Provide the [X, Y] coordinate of the cell's center where the given text is located.  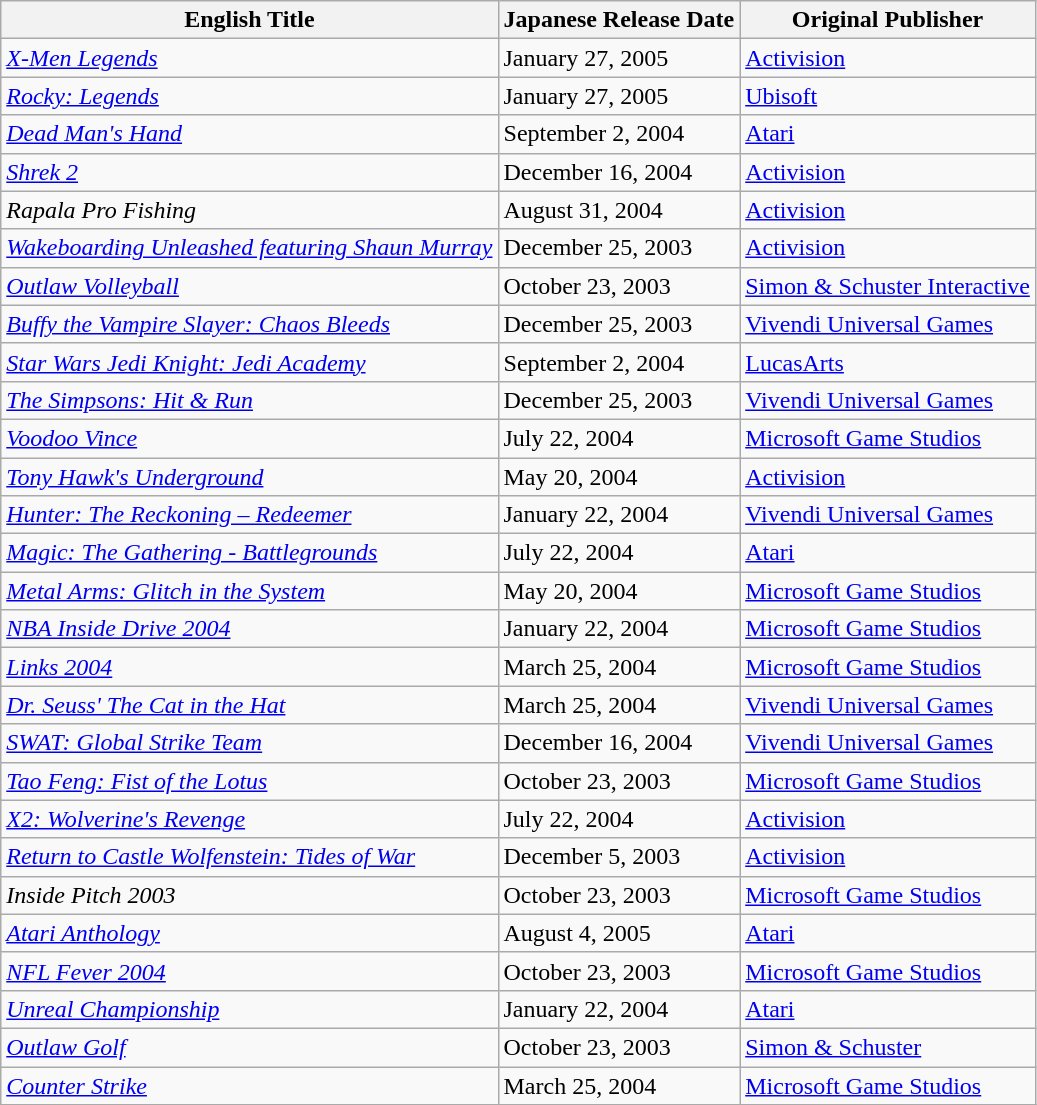
Hunter: The Reckoning – Redeemer [250, 515]
Return to Castle Wolfenstein: Tides of War [250, 857]
August 4, 2005 [619, 933]
SWAT: Global Strike Team [250, 743]
Simon & Schuster Interactive [888, 286]
Japanese Release Date [619, 20]
NFL Fever 2004 [250, 971]
LucasArts [888, 362]
English Title [250, 20]
X2: Wolverine's Revenge [250, 819]
Rapala Pro Fishing [250, 210]
The Simpsons: Hit & Run [250, 400]
Inside Pitch 2003 [250, 895]
Star Wars Jedi Knight: Jedi Academy [250, 362]
Simon & Schuster [888, 1047]
Dr. Seuss' The Cat in the Hat [250, 705]
NBA Inside Drive 2004 [250, 629]
Unreal Championship [250, 1009]
Buffy the Vampire Slayer: Chaos Bleeds [250, 324]
December 5, 2003 [619, 857]
Voodoo Vince [250, 438]
Tao Feng: Fist of the Lotus [250, 781]
Magic: The Gathering - Battlegrounds [250, 553]
Outlaw Volleyball [250, 286]
Ubisoft [888, 96]
Metal Arms: Glitch in the System [250, 591]
Wakeboarding Unleashed featuring Shaun Murray [250, 248]
Tony Hawk's Underground [250, 477]
Outlaw Golf [250, 1047]
Atari Anthology [250, 933]
August 31, 2004 [619, 210]
Shrek 2 [250, 172]
Dead Man's Hand [250, 134]
Original Publisher [888, 20]
Rocky: Legends [250, 96]
Counter Strike [250, 1085]
X-Men Legends [250, 58]
Links 2004 [250, 667]
